Scan for the cell matching the given text and deliver its (X, Y) coordinate at center. 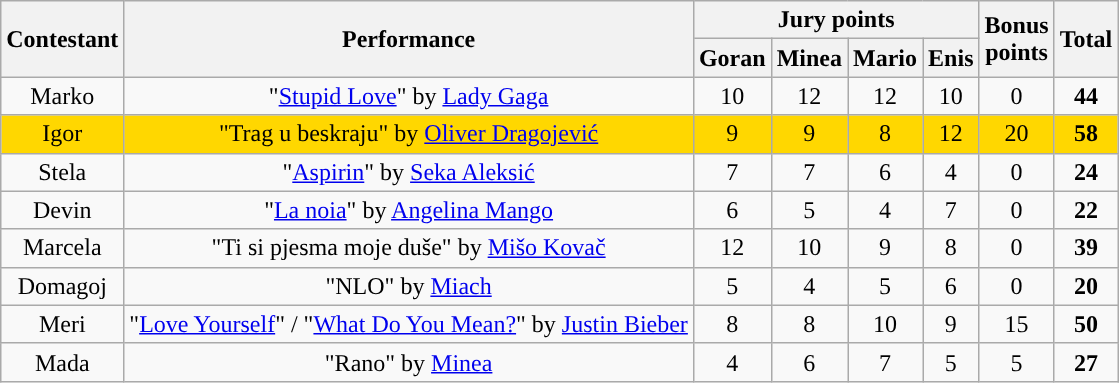
24 (1086, 172)
50 (1086, 324)
"Ti si pjesma moje duše" by Mišo Kovač (409, 248)
"Rano" by Minea (409, 362)
Mada (62, 362)
39 (1086, 248)
"Trag u beskraju" by Oliver Dragojević (409, 134)
Domagoj (62, 286)
Jury points (836, 20)
Minea (809, 58)
Marko (62, 96)
"Aspirin" by Seka Aleksić (409, 172)
Contestant (62, 39)
Mario (886, 58)
Stela (62, 172)
"Stupid Love" by Lady Gaga (409, 96)
Enis (951, 58)
"Love Yourself" / "What Do You Mean?" by Justin Bieber (409, 324)
"NLO" by Miach (409, 286)
Marcela (62, 248)
22 (1086, 210)
"La noia" by Angelina Mango (409, 210)
Total (1086, 39)
44 (1086, 96)
Goran (732, 58)
15 (1016, 324)
Igor (62, 134)
Devin (62, 210)
27 (1086, 362)
58 (1086, 134)
Bonuspoints (1016, 39)
Performance (409, 39)
Meri (62, 324)
